For the text-containing cell, return its midpoint in (x, y) coordinate format. 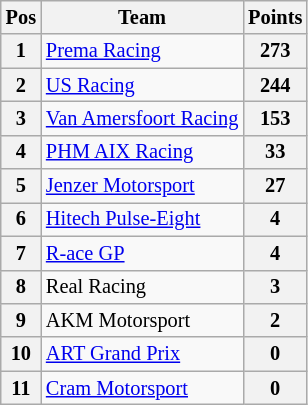
Cram Motorsport (142, 388)
27 (275, 186)
Hitech Pulse-Eight (142, 219)
Van Amersfoort Racing (142, 118)
Points (275, 17)
153 (275, 118)
7 (21, 253)
33 (275, 152)
Real Racing (142, 287)
1 (21, 51)
Prema Racing (142, 51)
8 (21, 287)
Team (142, 17)
11 (21, 388)
10 (21, 354)
R-ace GP (142, 253)
244 (275, 85)
ART Grand Prix (142, 354)
5 (21, 186)
Jenzer Motorsport (142, 186)
AKM Motorsport (142, 320)
Pos (21, 17)
273 (275, 51)
9 (21, 320)
6 (21, 219)
US Racing (142, 85)
PHM AIX Racing (142, 152)
